Identify which cell holds the provided text, then report its (x, y) central coordinate. 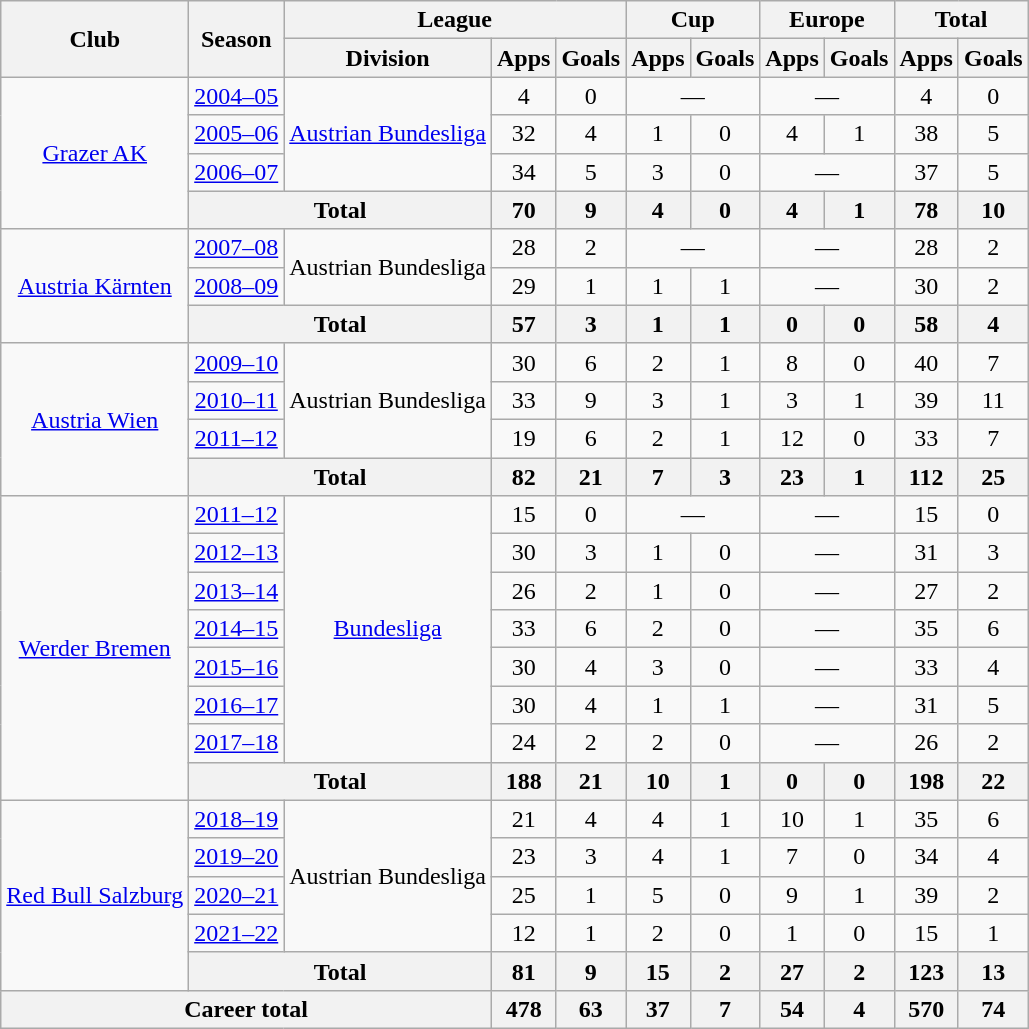
478 (523, 1009)
Career total (246, 1009)
Cup (693, 20)
8 (792, 362)
2018–19 (236, 819)
570 (926, 1009)
Season (236, 39)
2010–11 (236, 400)
19 (523, 438)
112 (926, 477)
29 (523, 286)
40 (926, 362)
2016–17 (236, 705)
Club (95, 39)
70 (523, 210)
13 (993, 971)
2019–20 (236, 857)
38 (926, 134)
Red Bull Salzburg (95, 895)
54 (792, 1009)
League (455, 20)
2005–06 (236, 134)
2012–13 (236, 553)
2007–08 (236, 248)
63 (591, 1009)
81 (523, 971)
2004–05 (236, 96)
32 (523, 134)
2015–16 (236, 667)
58 (926, 324)
2017–18 (236, 743)
2020–21 (236, 895)
2021–22 (236, 933)
82 (523, 477)
22 (993, 781)
Division (388, 58)
Austria Wien (95, 419)
74 (993, 1009)
2009–10 (236, 362)
Austria Kärnten (95, 286)
198 (926, 781)
2013–14 (236, 591)
2006–07 (236, 172)
78 (926, 210)
123 (926, 971)
11 (993, 400)
57 (523, 324)
24 (523, 743)
2008–09 (236, 286)
188 (523, 781)
Bundesliga (388, 629)
Werder Bremen (95, 648)
Europe (827, 20)
2014–15 (236, 629)
Grazer AK (95, 153)
